Identify which cell holds the provided text, then report its (X, Y) central coordinate. 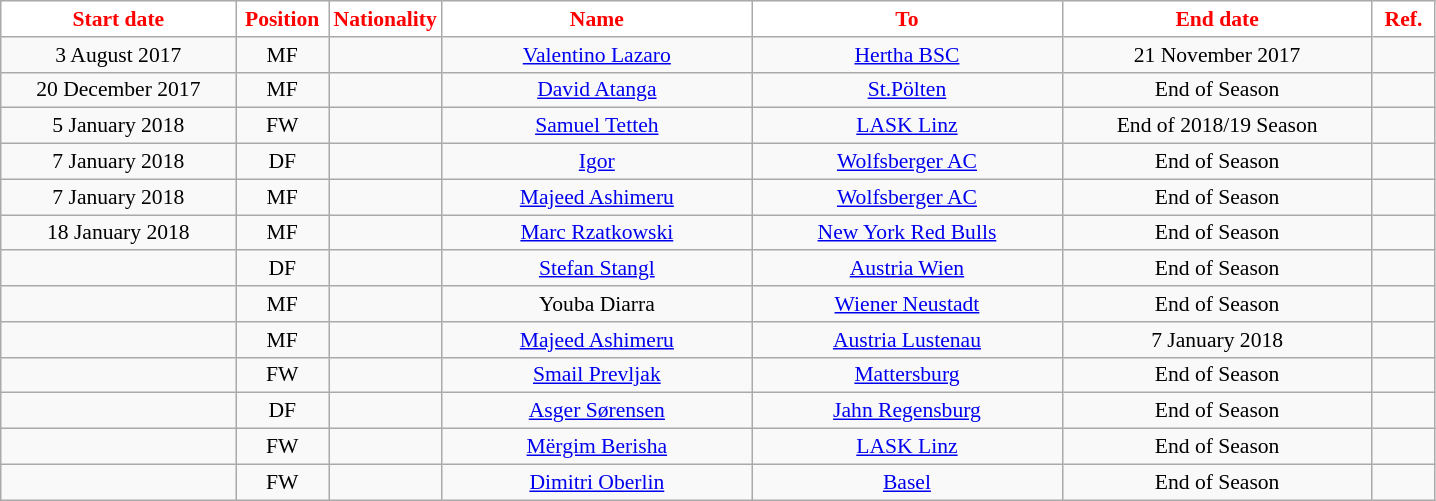
Nationality (384, 19)
3 August 2017 (118, 55)
20 December 2017 (118, 90)
Name (597, 19)
Ref. (1404, 19)
End date (1217, 19)
New York Red Bulls (907, 233)
Asger Sørensen (597, 411)
David Atanga (597, 90)
Dimitri Oberlin (597, 482)
Valentino Lazaro (597, 55)
Basel (907, 482)
Mattersburg (907, 375)
Austria Lustenau (907, 340)
Wiener Neustadt (907, 304)
18 January 2018 (118, 233)
Stefan Stangl (597, 269)
To (907, 19)
Samuel Tetteh (597, 126)
Igor (597, 162)
21 November 2017 (1217, 55)
Jahn Regensburg (907, 411)
End of 2018/19 Season (1217, 126)
Austria Wien (907, 269)
Smail Prevljak (597, 375)
Start date (118, 19)
5 January 2018 (118, 126)
Youba Diarra (597, 304)
St.Pölten (907, 90)
Position (282, 19)
Hertha BSC (907, 55)
Mërgim Berisha (597, 447)
Marc Rzatkowski (597, 233)
